Extract the (X, Y) coordinate from the center of the cell holding the provided text.  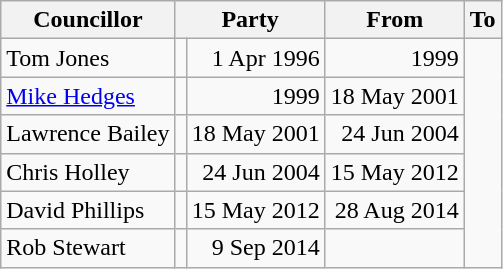
From (394, 20)
Mike Hedges (88, 96)
1 Apr 1996 (256, 58)
Chris Holley (88, 172)
David Phillips (88, 210)
Rob Stewart (88, 248)
9 Sep 2014 (256, 248)
Lawrence Bailey (88, 134)
To (482, 20)
Councillor (88, 20)
Party (250, 20)
28 Aug 2014 (394, 210)
Tom Jones (88, 58)
